Pinpoint the cell where the given text exists, returning its (x, y) midpoint coordinate. 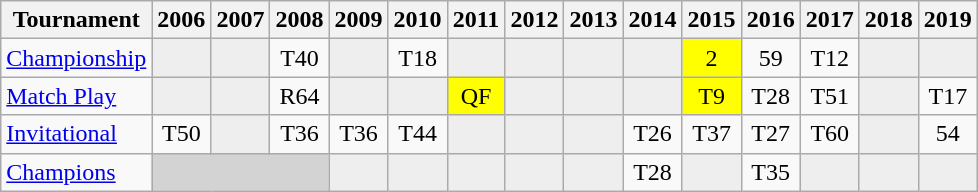
2013 (594, 20)
2019 (948, 20)
2010 (418, 20)
T9 (712, 96)
QF (476, 96)
T40 (300, 58)
T51 (830, 96)
Champions (76, 172)
Championship (76, 58)
2008 (300, 20)
2009 (358, 20)
T12 (830, 58)
2018 (888, 20)
2012 (534, 20)
2017 (830, 20)
R64 (300, 96)
T60 (830, 134)
2011 (476, 20)
2015 (712, 20)
Match Play (76, 96)
T35 (770, 172)
54 (948, 134)
T50 (182, 134)
Tournament (76, 20)
2 (712, 58)
2006 (182, 20)
2007 (240, 20)
2014 (652, 20)
59 (770, 58)
T27 (770, 134)
T37 (712, 134)
Invitational (76, 134)
T18 (418, 58)
T44 (418, 134)
T17 (948, 96)
2016 (770, 20)
T26 (652, 134)
